Output the (X, Y) coordinate of the center of the cell containing the given text.  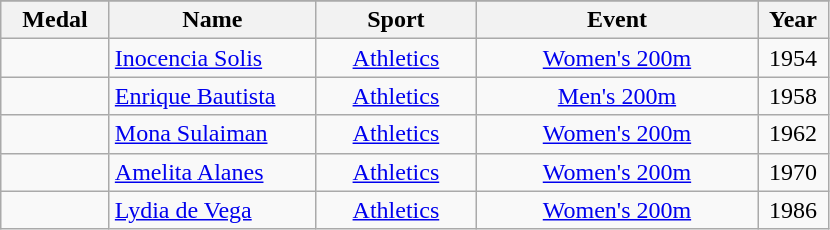
Event (616, 20)
Amelita Alanes (212, 172)
Sport (396, 20)
Men's 200m (616, 96)
1954 (794, 58)
1970 (794, 172)
1986 (794, 210)
Medal (56, 20)
Lydia de Vega (212, 210)
Name (212, 20)
Enrique Bautista (212, 96)
1962 (794, 134)
Year (794, 20)
Mona Sulaiman (212, 134)
Inocencia Solis (212, 58)
1958 (794, 96)
